For the text-containing cell, return its midpoint in (x, y) coordinate format. 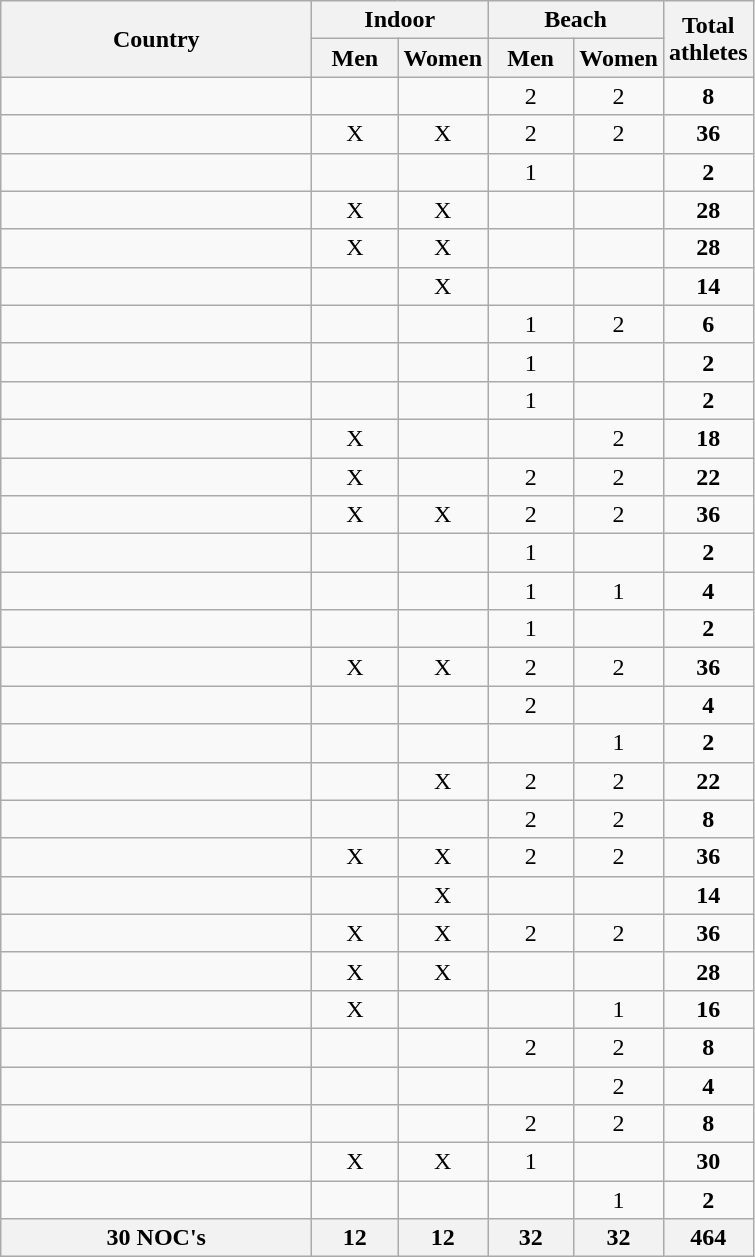
6 (708, 324)
30 (708, 1162)
30 NOC's (156, 1238)
16 (708, 1009)
18 (708, 438)
Totalathletes (708, 39)
Country (156, 39)
Beach (576, 20)
Indoor (400, 20)
464 (708, 1238)
